Pinpoint the cell where the given text exists, returning its (X, Y) midpoint coordinate. 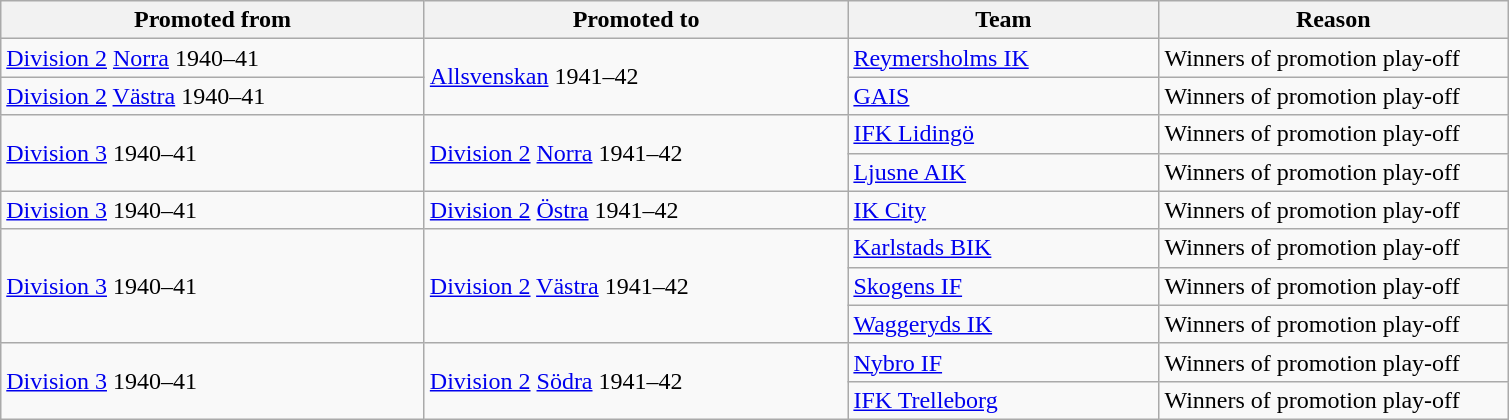
Team (1004, 20)
IFK Lidingö (1004, 134)
Nybro IF (1004, 362)
Division 2 Västra 1941–42 (636, 286)
Allsvenskan 1941–42 (636, 77)
Division 2 Norra 1940–41 (213, 58)
Promoted to (636, 20)
GAIS (1004, 96)
Skogens IF (1004, 286)
Division 2 Västra 1940–41 (213, 96)
Division 2 Norra 1941–42 (636, 153)
Karlstads BIK (1004, 248)
Waggeryds IK (1004, 324)
Ljusne AIK (1004, 172)
Division 2 Södra 1941–42 (636, 381)
Promoted from (213, 20)
Reymersholms IK (1004, 58)
IK City (1004, 210)
IFK Trelleborg (1004, 400)
Reason (1334, 20)
Division 2 Östra 1941–42 (636, 210)
